From the cell containing the given text, extract its center point as (x, y) coordinate. 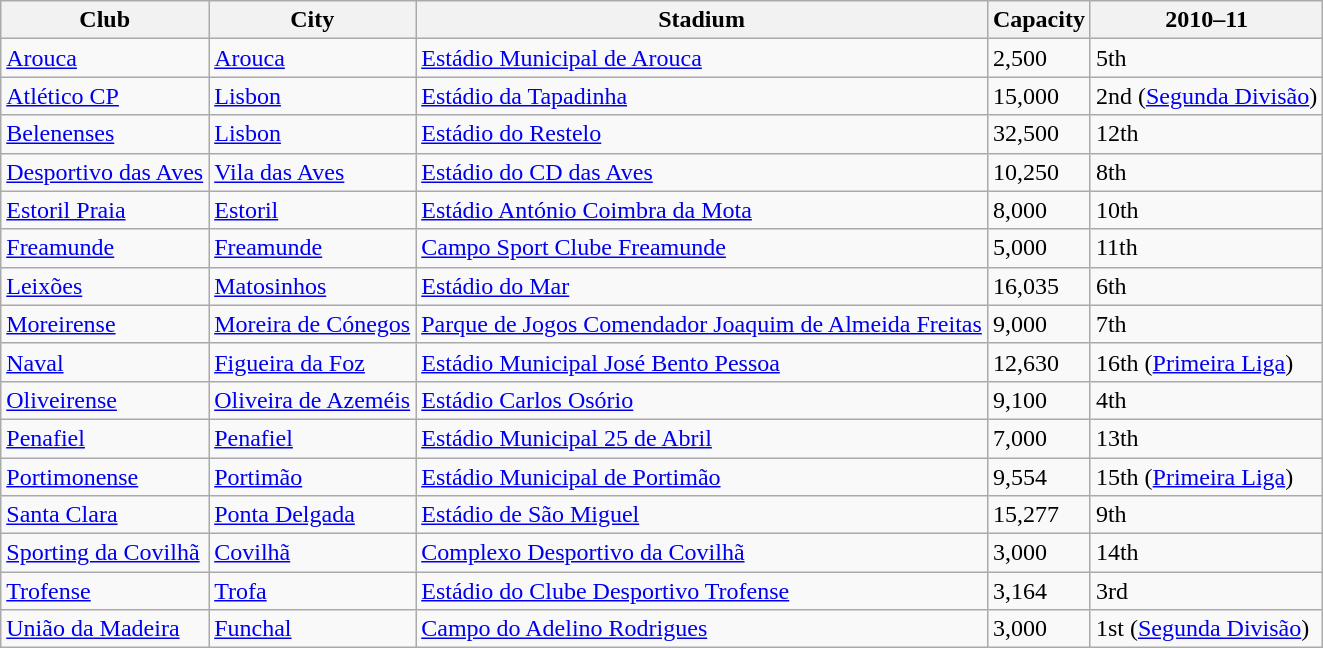
1st (Segunda Divisão) (1206, 629)
9,100 (1038, 400)
14th (1206, 553)
Estádio do Mar (702, 286)
Complexo Desportivo da Covilhã (702, 553)
Leixões (105, 286)
Estádio do CD das Aves (702, 172)
Sporting da Covilhã (105, 553)
Oliveirense (105, 400)
9,000 (1038, 324)
Club (105, 20)
Estádio Municipal de Portimão (702, 477)
15th (Primeira Liga) (1206, 477)
16th (Primeira Liga) (1206, 362)
City (312, 20)
Atlético CP (105, 96)
8th (1206, 172)
Campo Sport Clube Freamunde (702, 248)
Covilhã (312, 553)
Estádio do Restelo (702, 134)
Moreira de Cónegos (312, 324)
10th (1206, 210)
16,035 (1038, 286)
5,000 (1038, 248)
13th (1206, 438)
10,250 (1038, 172)
4th (1206, 400)
Portimonense (105, 477)
7,000 (1038, 438)
9,554 (1038, 477)
Estádio de São Miguel (702, 515)
3rd (1206, 591)
8,000 (1038, 210)
5th (1206, 58)
Funchal (312, 629)
7th (1206, 324)
Estádio António Coimbra da Mota (702, 210)
Moreirense (105, 324)
Oliveira de Azeméis (312, 400)
11th (1206, 248)
Desportivo das Aves (105, 172)
União da Madeira (105, 629)
Naval (105, 362)
Capacity (1038, 20)
12th (1206, 134)
Stadium (702, 20)
Trofense (105, 591)
Santa Clara (105, 515)
Estádio Carlos Osório (702, 400)
32,500 (1038, 134)
Estádio do Clube Desportivo Trofense (702, 591)
Trofa (312, 591)
2nd (Segunda Divisão) (1206, 96)
3,164 (1038, 591)
Estádio Municipal de Arouca (702, 58)
Matosinhos (312, 286)
9th (1206, 515)
Portimão (312, 477)
2,500 (1038, 58)
Parque de Jogos Comendador Joaquim de Almeida Freitas (702, 324)
Estádio da Tapadinha (702, 96)
12,630 (1038, 362)
2010–11 (1206, 20)
Belenenses (105, 134)
Campo do Adelino Rodrigues (702, 629)
15,277 (1038, 515)
Vila das Aves (312, 172)
Figueira da Foz (312, 362)
6th (1206, 286)
Estoril Praia (105, 210)
Estoril (312, 210)
Ponta Delgada (312, 515)
15,000 (1038, 96)
Estádio Municipal José Bento Pessoa (702, 362)
Estádio Municipal 25 de Abril (702, 438)
